Detect which cell encompasses the target text, then output its [X, Y] center coordinate. 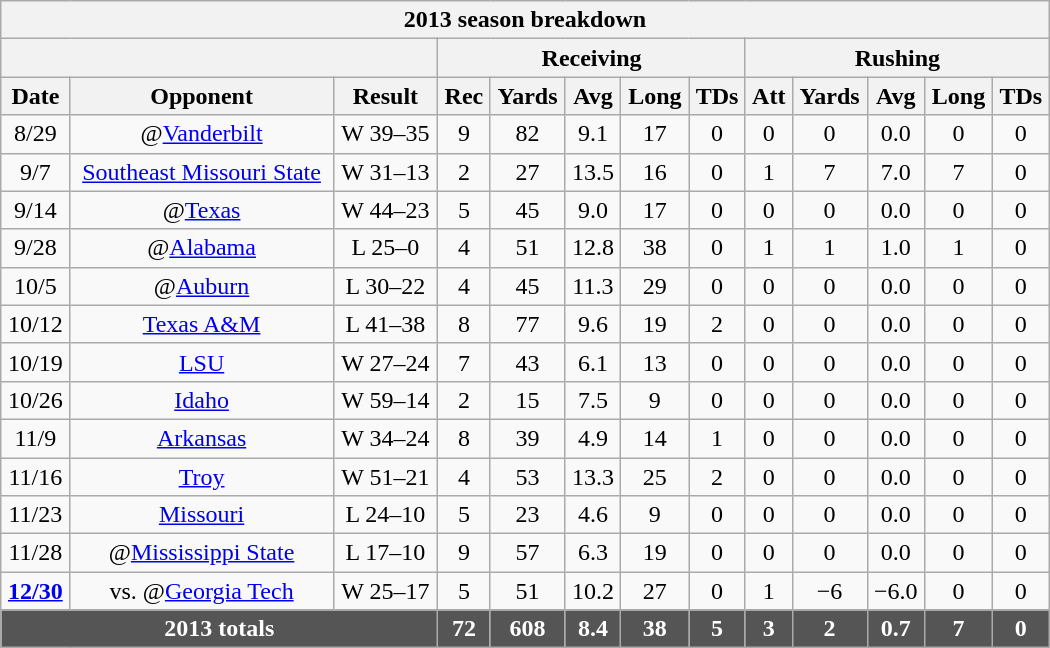
77 [528, 324]
W 31–13 [386, 172]
−6.0 [896, 591]
9.0 [593, 210]
57 [528, 553]
L 17–10 [386, 553]
7.0 [896, 172]
L 30–22 [386, 286]
4.6 [593, 515]
Troy [202, 477]
Result [386, 96]
4.9 [593, 438]
72 [464, 629]
23 [528, 515]
@Texas [202, 210]
11/23 [36, 515]
608 [528, 629]
29 [655, 286]
W 25–17 [386, 591]
43 [528, 362]
6.3 [593, 553]
W 39–35 [386, 134]
1.0 [896, 248]
W 51–21 [386, 477]
@Auburn [202, 286]
W 27–24 [386, 362]
2013 totals [220, 629]
25 [655, 477]
12/30 [36, 591]
13.3 [593, 477]
@Vanderbilt [202, 134]
@Mississippi State [202, 553]
L 25–0 [386, 248]
Receiving [592, 58]
10/5 [36, 286]
LSU [202, 362]
Southeast Missouri State [202, 172]
W 44–23 [386, 210]
2013 season breakdown [525, 20]
8.4 [593, 629]
10/19 [36, 362]
6.1 [593, 362]
Rushing [897, 58]
W 59–14 [386, 400]
Att [768, 96]
@Alabama [202, 248]
Date [36, 96]
9/7 [36, 172]
9/14 [36, 210]
10/12 [36, 324]
3 [768, 629]
53 [528, 477]
0.7 [896, 629]
Rec [464, 96]
−6 [830, 591]
14 [655, 438]
Texas A&M [202, 324]
Missouri [202, 515]
9.6 [593, 324]
9/28 [36, 248]
12.8 [593, 248]
39 [528, 438]
Arkansas [202, 438]
W 34–24 [386, 438]
13.5 [593, 172]
15 [528, 400]
9.1 [593, 134]
11/16 [36, 477]
Opponent [202, 96]
8/29 [36, 134]
vs. @Georgia Tech [202, 591]
13 [655, 362]
11/28 [36, 553]
10/26 [36, 400]
L 41–38 [386, 324]
Idaho [202, 400]
11/9 [36, 438]
L 24–10 [386, 515]
16 [655, 172]
10.2 [593, 591]
82 [528, 134]
11.3 [593, 286]
7.5 [593, 400]
